Identify which cell holds the provided text, then report its (x, y) central coordinate. 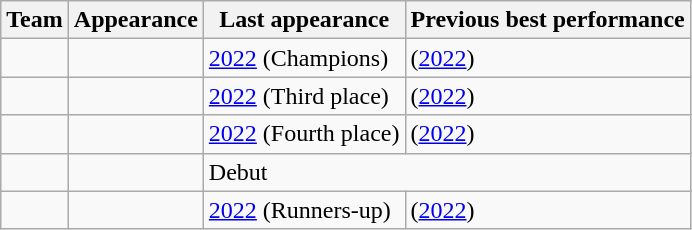
2022 (Fourth place) (304, 134)
Appearance (136, 20)
Previous best performance (548, 20)
2022 (Runners-up) (304, 210)
2022 (Third place) (304, 96)
2022 (Champions) (304, 58)
Team (35, 20)
Last appearance (304, 20)
Debut (446, 172)
